Determine the [x, y] coordinate at the center of the cell enclosing the given text.  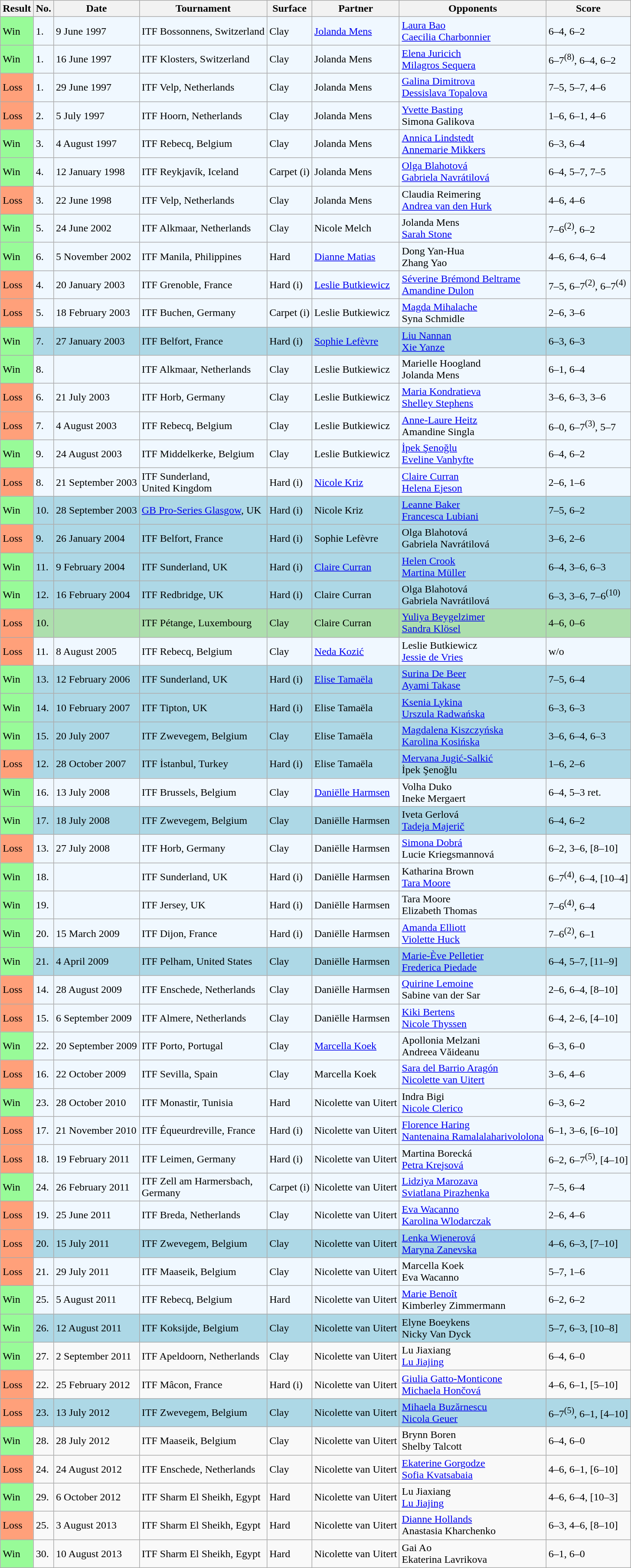
ITF Bossonnens, Switzerland [203, 31]
ITF Redbridge, UK [203, 595]
7–6(2), 6–1 [588, 934]
6–3, 4–6, [8–10] [588, 1526]
ITF Buchen, Germany [203, 313]
28 October 2007 [97, 764]
Magda Mihalache Syna Schmidle [473, 313]
4–6, 4–6 [588, 200]
29 June 1997 [97, 88]
8 August 2005 [97, 651]
4–6, 6–3, [7–10] [588, 1243]
1–6, 2–6 [588, 764]
ITF Koksijde, Belgium [203, 1328]
6–2, 6–2 [588, 1300]
12 January 1998 [97, 172]
Liu Nannan Xie Yanze [473, 341]
İpek Şenoğlu Eveline Vanhyfte [473, 454]
6–3, 6–0 [588, 1046]
24 August 2003 [97, 454]
ITF Klosters, Switzerland [203, 59]
28. [43, 1441]
Gai Ao Ekaterina Lavrikova [473, 1553]
4–6, 6–1, [5–10] [588, 1384]
ITF Brussels, Belgium [203, 792]
7–5, 5–7, 4–6 [588, 88]
10 February 2007 [97, 707]
27 January 2003 [97, 341]
Partner [356, 9]
7–6(4), 6–4 [588, 905]
Volha Duko Ineke Mergaert [473, 792]
19 February 2011 [97, 1159]
Dianne Hollands Anastasia Kharchenko [473, 1526]
7–5, 6–7(2), 6–7(4) [588, 284]
2 September 2011 [97, 1357]
6–3, 3–6, 7–6(10) [588, 595]
21 September 2003 [97, 482]
ITF Porto, Portugal [203, 1046]
6–4, 2–6, [4–10] [588, 1018]
ITF Manila, Philippines [203, 257]
Tournament [203, 9]
22 June 1998 [97, 200]
ITF Pétange, Luxembourg [203, 623]
Maria Kondratieva Shelley Stephens [473, 398]
13 July 2012 [97, 1413]
ITF Hoorn, Netherlands [203, 115]
ITF Monastir, Tunisia [203, 1103]
ITF Équeurdreville, France [203, 1130]
9 February 2004 [97, 567]
27. [43, 1357]
3–6, 6–3, 3–6 [588, 398]
Giulia Gatto-Monticone Michaela Hončová [473, 1384]
24 August 2012 [97, 1469]
5 July 1997 [97, 115]
No. [43, 9]
18 February 2003 [97, 313]
24 June 2002 [97, 228]
6–2, 3–6, [8–10] [588, 849]
Tara Moore Elizabeth Thomas [473, 905]
4–6, 0–6 [588, 623]
2–6, 1–6 [588, 482]
ITF Middelkerke, Belgium [203, 454]
Marielle Hoogland Jolanda Mens [473, 369]
6–7(4), 6–4, [10–4] [588, 877]
3–6, 4–6 [588, 1074]
ITF Tipton, UK [203, 707]
ITF İstanbul, Turkey [203, 764]
28 October 2010 [97, 1103]
4–6, 6–4, [10–3] [588, 1497]
Score [588, 9]
Florence Haring Nantenaina Ramalalaharivololona [473, 1130]
Apollonia Melzani Andreea Văideanu [473, 1046]
4–6, 6–4, 6–4 [588, 257]
6–4, 5–3 ret. [588, 792]
3 August 2013 [97, 1526]
20 January 2003 [97, 284]
4 August 2003 [97, 426]
6–2, 6–7(5), [4–10] [588, 1159]
Ksenia Lykina Urszula Radwańska [473, 707]
Leanne Baker Francesca Lubiani [473, 511]
Iveta Gerlová Tadeja Majerič [473, 821]
Lidziya Marozava Sviatlana Pirazhenka [473, 1187]
Ekaterine Gorgodze Sofia Kvatsabaia [473, 1469]
7–5, 6–2 [588, 511]
4 April 2009 [97, 961]
Elyne Boeykens Nicky Van Dyck [473, 1328]
Quirine Lemoine Sabine van der Sar [473, 990]
12 August 2011 [97, 1328]
w/o [588, 651]
Marie Benoît Kimberley Zimmermann [473, 1300]
22 October 2009 [97, 1074]
6–4, 5–7, [11–9] [588, 961]
30. [43, 1553]
5 August 2011 [97, 1300]
6–0, 6–7(3), 5–7 [588, 426]
6–7(5), 6–1, [4–10] [588, 1413]
5–7, 6–3, [10–8] [588, 1328]
Simona Dobrá Lucie Kriegsmannová [473, 849]
Anne-Laure Heitz Amandine Singla [473, 426]
Laura Bao Caecilia Charbonnier [473, 31]
Magdalena Kiszczyńska Karolina Kosińska [473, 736]
ITF Sevilla, Spain [203, 1074]
Surina De Beer Ayami Takase [473, 680]
Katharina Brown Tara Moore [473, 877]
3–6, 2–6 [588, 538]
ITF Dijon, France [203, 934]
9 June 1997 [97, 31]
ITF Breda, Netherlands [203, 1215]
Claire Curran Helena Ejeson [473, 482]
Lenka Wienerová Maryna Zanevska [473, 1243]
Claudia Reimering Andrea van den Hurk [473, 200]
Jolanda Mens Sarah Stone [473, 228]
ITF Jersey, UK [203, 905]
Marcella Koek Eva Wacanno [473, 1272]
Amanda Elliott Violette Huck [473, 934]
2–6, 6–4, [8–10] [588, 990]
Helen Crook Martina Müller [473, 567]
26. [43, 1328]
2–6, 4–6 [588, 1215]
13 July 2008 [97, 792]
Indra Bigi Nicole Clerico [473, 1103]
6–1, 6–4 [588, 369]
2–6, 3–6 [588, 313]
Mervana Jugić-Salkić İpek Şenoğlu [473, 764]
3–6, 6–4, 6–3 [588, 736]
Marie-Ève Pelletier Frederica Piedade [473, 961]
Date [97, 9]
6–1, 3–6, [6–10] [588, 1130]
7–6(2), 6–2 [588, 228]
27 July 2008 [97, 849]
21 November 2010 [97, 1130]
28 September 2003 [97, 511]
28 August 2009 [97, 990]
1–6, 6–1, 4–6 [588, 115]
Leslie Butkiewicz Jessie de Vries [473, 651]
4 August 1997 [97, 144]
26 January 2004 [97, 538]
Galina Dimitrova Dessislava Topalova [473, 88]
26 February 2011 [97, 1187]
20 July 2007 [97, 736]
21 July 2003 [97, 398]
ITF Pelham, United States [203, 961]
Elena Juricich Milagros Sequera [473, 59]
18 July 2008 [97, 821]
ITF Reykjavík, Iceland [203, 172]
Eva Wacanno Karolina Wlodarczak [473, 1215]
ITF Zell am Harmersbach, Germany [203, 1187]
ITF Sunderland, United Kingdom [203, 482]
Opponents [473, 9]
16 June 1997 [97, 59]
Neda Kozić [356, 651]
Dong Yan-Hua Zhang Yao [473, 257]
Annica Lindstedt Annemarie Mikkers [473, 144]
15 March 2009 [97, 934]
16 February 2004 [97, 595]
Dianne Matias [356, 257]
Mihaela Buzărnescu Nicola Geuer [473, 1413]
Séverine Brémond Beltrame Amandine Dulon [473, 284]
4–6, 6–1, [6–10] [588, 1469]
Surface [290, 9]
Result [17, 9]
6 September 2009 [97, 1018]
ITF Almere, Netherlands [203, 1018]
2. [43, 115]
ITF Grenoble, France [203, 284]
28 July 2012 [97, 1441]
GB Pro-Series Glasgow, UK [203, 511]
5–7, 1–6 [588, 1272]
Yuliya Beygelzimer Sandra Klösel [473, 623]
15 July 2011 [97, 1243]
12 February 2006 [97, 680]
5 November 2002 [97, 257]
Yvette Basting Simona Galikova [473, 115]
ITF Leimen, Germany [203, 1159]
25 June 2011 [97, 1215]
10 August 2013 [97, 1553]
6–4, 5–7, 7–5 [588, 172]
29 July 2011 [97, 1272]
Sara del Barrio Aragón Nicolette van Uitert [473, 1074]
6–1, 6–0 [588, 1553]
ITF Apeldoorn, Netherlands [203, 1357]
6–7(8), 6–4, 6–2 [588, 59]
Martina Borecká Petra Krejsová [473, 1159]
20 September 2009 [97, 1046]
6 October 2012 [97, 1497]
6–4, 3–6, 6–3 [588, 567]
Kiki Bertens Nicole Thyssen [473, 1018]
Nicole Melch [356, 228]
Brynn Boren Shelby Talcott [473, 1441]
25 February 2012 [97, 1384]
6–3, 6–2 [588, 1103]
ITF Mâcon, France [203, 1384]
6–3, 6–4 [588, 144]
29. [43, 1497]
